Find where the given text appears and provide that cell's center as (X, Y) coordinate. 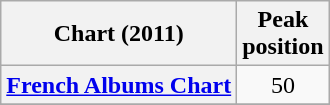
50 (283, 85)
Chart (2011) (119, 34)
French Albums Chart (119, 85)
Peakposition (283, 34)
